Return (x, y) of the center of cell containing provided text 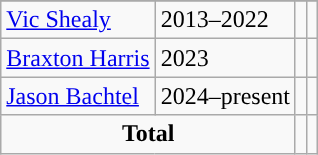
Total (148, 134)
2023 (225, 58)
Jason Bachtel (78, 96)
Vic Shealy (78, 20)
2013–2022 (225, 20)
2024–present (225, 96)
Braxton Harris (78, 58)
